Return [X, Y] of the center of cell containing provided text 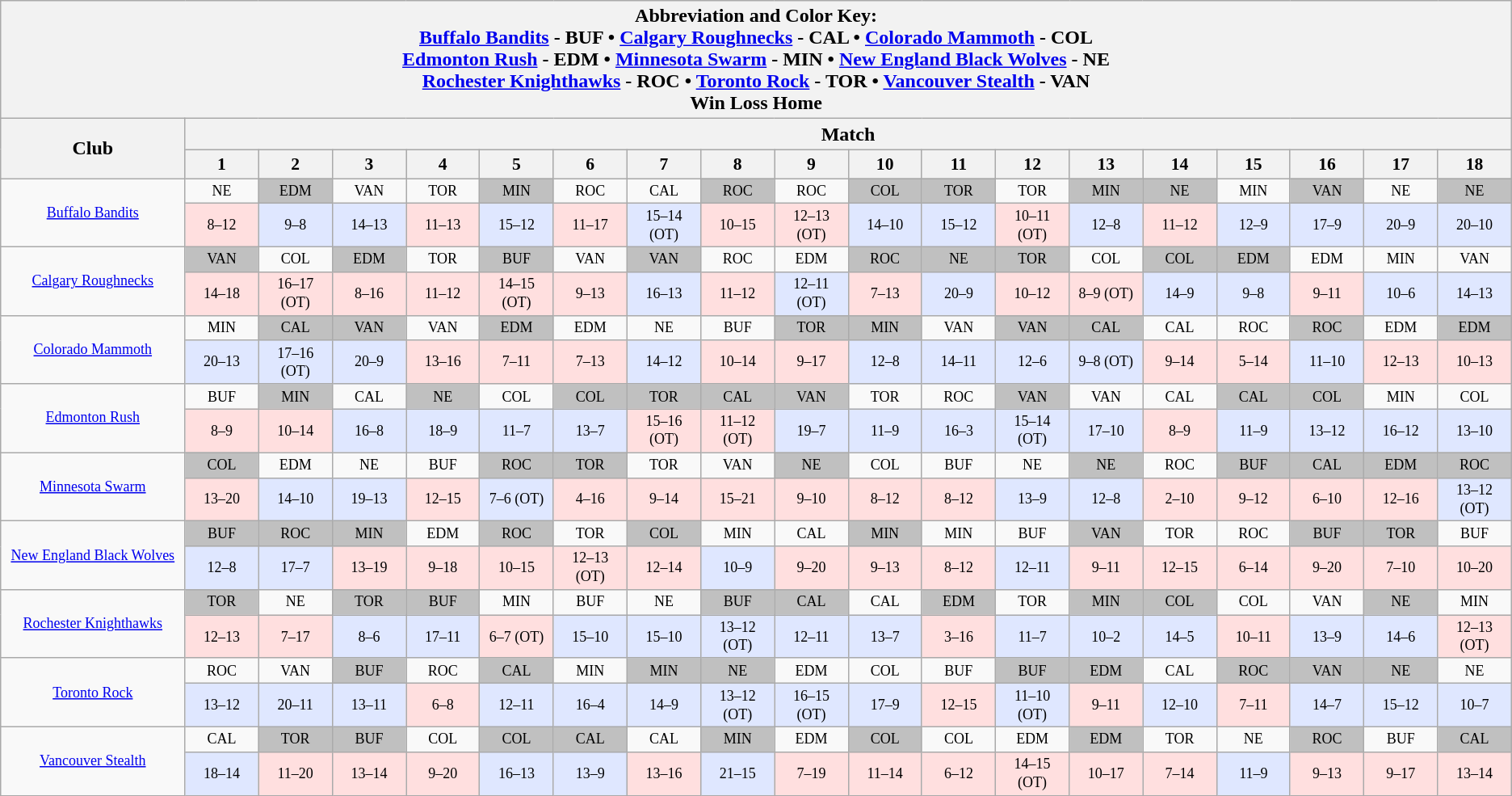
6 [590, 164]
15–16 (OT) [664, 431]
11–17 [590, 225]
17 [1401, 164]
Vancouver Stealth [93, 761]
6–8 [443, 705]
16–3 [958, 431]
8–16 [368, 294]
10–6 [1401, 294]
17–10 [1107, 431]
13–20 [221, 499]
11–12 (OT) [738, 431]
New England Black Wolves [93, 556]
18–9 [443, 431]
Match [848, 134]
6–12 [958, 773]
1 [221, 164]
16–15 (OT) [811, 705]
9–18 [443, 568]
14–18 [221, 294]
12–16 [1401, 499]
Toronto Rock [93, 692]
Edmonton Rush [93, 419]
17–16 (OT) [296, 362]
10–12 [1032, 294]
16–8 [368, 431]
10–20 [1475, 568]
21–15 [738, 773]
10 [885, 164]
15 [1254, 164]
11–10 (OT) [1032, 705]
Colorado Mammoth [93, 349]
4 [443, 164]
14–6 [1401, 637]
15–21 [738, 499]
Buffalo Bandits [93, 212]
13 [1107, 164]
19–7 [811, 431]
16–4 [590, 705]
16–17 (OT) [296, 294]
12 [1032, 164]
13–10 [1475, 431]
10–2 [1107, 637]
20–10 [1475, 225]
19–13 [368, 499]
6–10 [1326, 499]
5 [517, 164]
7–6 (OT) [517, 499]
12–11 (OT) [811, 294]
14–12 [664, 362]
9–12 [1254, 499]
10–7 [1475, 705]
20–13 [221, 362]
14–11 [958, 362]
12–6 [1032, 362]
2 [296, 164]
12–10 [1179, 705]
20–11 [296, 705]
8–6 [368, 637]
4–16 [590, 499]
5–14 [1254, 362]
7–17 [296, 637]
10–11 (OT) [1032, 225]
2–10 [1179, 499]
3–16 [958, 637]
11–14 [885, 773]
6–14 [1254, 568]
11–20 [296, 773]
11–13 [443, 225]
7 [664, 164]
12–9 [1254, 225]
10–17 [1107, 773]
13–19 [368, 568]
13–11 [368, 705]
17–7 [296, 568]
10–9 [738, 568]
3 [368, 164]
6–7 (OT) [517, 637]
Minnesota Swarm [93, 486]
18 [1475, 164]
16 [1326, 164]
14–7 [1326, 705]
8 [738, 164]
Club [93, 149]
11–10 [1326, 362]
18–14 [221, 773]
14 [1179, 164]
10–11 [1254, 637]
Calgary Roughnecks [93, 281]
7–10 [1401, 568]
16–12 [1401, 431]
8–9 (OT) [1107, 294]
7–19 [811, 773]
Rochester Knighthawks [93, 624]
14–5 [1179, 637]
11 [958, 164]
9–10 [811, 499]
9–8 (OT) [1107, 362]
17–11 [443, 637]
10–13 [1475, 362]
7–14 [1179, 773]
9 [811, 164]
12–14 [664, 568]
